Locate the cell with the specified text and output its [X, Y] center coordinate. 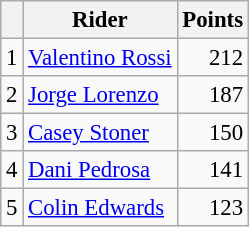
141 [212, 170]
1 [12, 58]
4 [12, 170]
Dani Pedrosa [100, 170]
3 [12, 133]
Rider [100, 20]
Jorge Lorenzo [100, 95]
Colin Edwards [100, 208]
212 [212, 58]
Points [212, 20]
Casey Stoner [100, 133]
150 [212, 133]
Valentino Rossi [100, 58]
187 [212, 95]
123 [212, 208]
5 [12, 208]
2 [12, 95]
